From the cell containing the given text, extract its center point as [X, Y] coordinate. 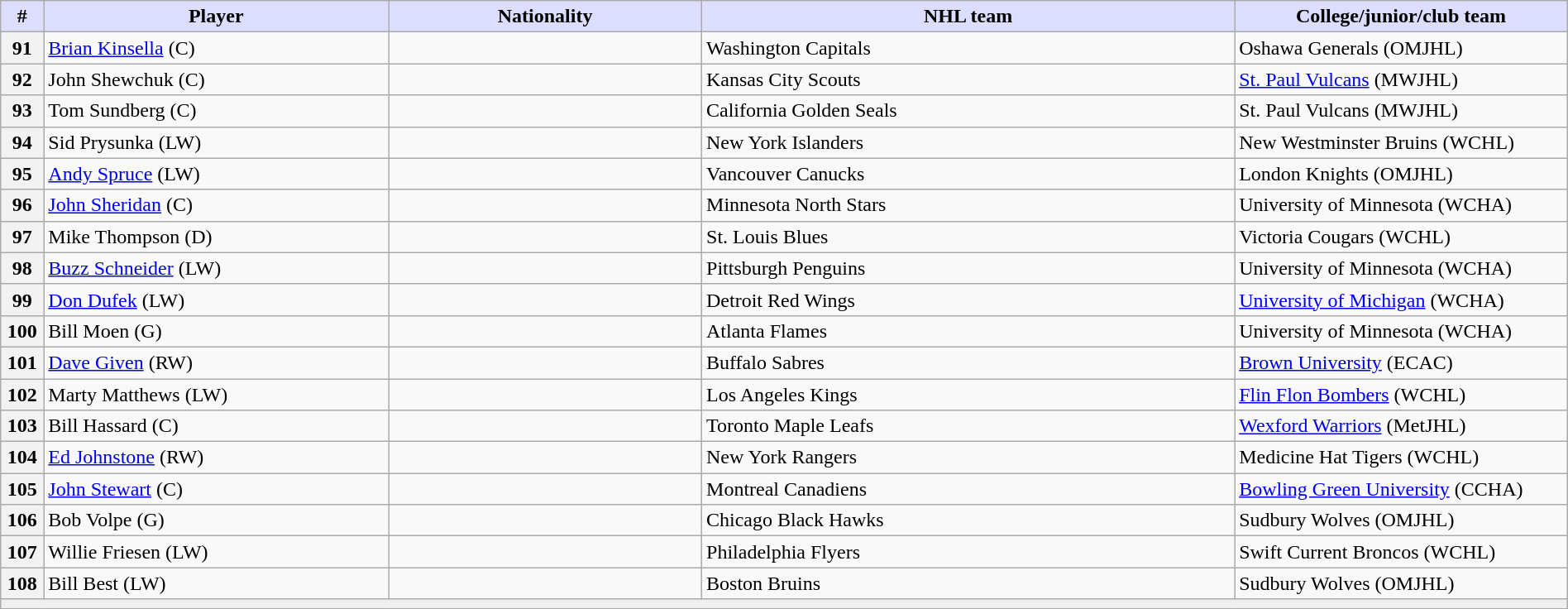
# [22, 17]
Swift Current Broncos (WCHL) [1401, 552]
Medicine Hat Tigers (WCHL) [1401, 458]
Andy Spruce (LW) [217, 174]
New York Islanders [968, 142]
Wexford Warriors (MetJHL) [1401, 426]
Bill Best (LW) [217, 583]
91 [22, 48]
Mike Thompson (D) [217, 237]
California Golden Seals [968, 111]
Flin Flon Bombers (WCHL) [1401, 395]
106 [22, 520]
Tom Sundberg (C) [217, 111]
Willie Friesen (LW) [217, 552]
101 [22, 362]
Toronto Maple Leafs [968, 426]
Marty Matthews (LW) [217, 395]
Brian Kinsella (C) [217, 48]
St. Louis Blues [968, 237]
Los Angeles Kings [968, 395]
Kansas City Scouts [968, 79]
105 [22, 489]
Boston Bruins [968, 583]
96 [22, 205]
Bill Hassard (C) [217, 426]
Brown University (ECAC) [1401, 362]
Detroit Red Wings [968, 300]
London Knights (OMJHL) [1401, 174]
97 [22, 237]
99 [22, 300]
Montreal Canadiens [968, 489]
103 [22, 426]
Nationality [546, 17]
93 [22, 111]
Ed Johnstone (RW) [217, 458]
College/junior/club team [1401, 17]
New York Rangers [968, 458]
NHL team [968, 17]
Minnesota North Stars [968, 205]
Don Dufek (LW) [217, 300]
John Shewchuk (C) [217, 79]
102 [22, 395]
Buffalo Sabres [968, 362]
98 [22, 268]
Victoria Cougars (WCHL) [1401, 237]
108 [22, 583]
Atlanta Flames [968, 331]
107 [22, 552]
Buzz Schneider (LW) [217, 268]
94 [22, 142]
Vancouver Canucks [968, 174]
92 [22, 79]
104 [22, 458]
Philadelphia Flyers [968, 552]
Chicago Black Hawks [968, 520]
95 [22, 174]
John Sheridan (C) [217, 205]
New Westminster Bruins (WCHL) [1401, 142]
Bowling Green University (CCHA) [1401, 489]
John Stewart (C) [217, 489]
Bill Moen (G) [217, 331]
Pittsburgh Penguins [968, 268]
University of Michigan (WCHA) [1401, 300]
100 [22, 331]
Sid Prysunka (LW) [217, 142]
Player [217, 17]
Dave Given (RW) [217, 362]
Bob Volpe (G) [217, 520]
Oshawa Generals (OMJHL) [1401, 48]
Washington Capitals [968, 48]
